Pinpoint the cell where the given text exists, returning its [x, y] midpoint coordinate. 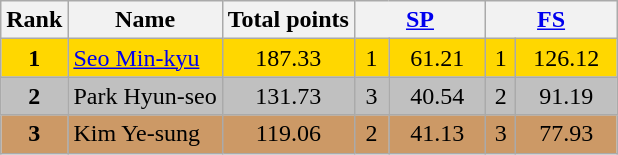
131.73 [288, 96]
Total points [288, 20]
119.06 [288, 134]
SP [420, 20]
FS [552, 20]
41.13 [438, 134]
Park Hyun-seo [145, 96]
61.21 [438, 58]
126.12 [566, 58]
Seo Min-kyu [145, 58]
40.54 [438, 96]
187.33 [288, 58]
Rank [34, 20]
Kim Ye-sung [145, 134]
91.19 [566, 96]
Name [145, 20]
77.93 [566, 134]
